Detect which cell encompasses the target text, then output its [x, y] center coordinate. 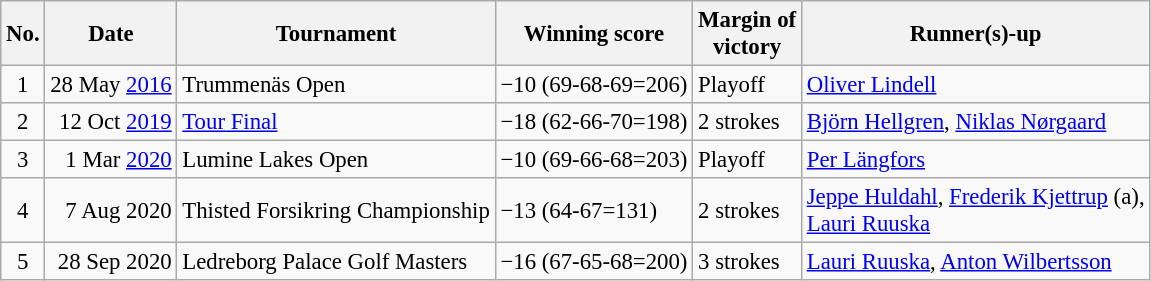
Margin ofvictory [748, 34]
1 Mar 2020 [111, 160]
Thisted Forsikring Championship [336, 210]
5 [23, 262]
Björn Hellgren, Niklas Nørgaard [975, 122]
−10 (69-68-69=206) [594, 85]
−16 (67-65-68=200) [594, 262]
−10 (69-66-68=203) [594, 160]
Jeppe Huldahl, Frederik Kjettrup (a), Lauri Ruuska [975, 210]
Per Längfors [975, 160]
Date [111, 34]
4 [23, 210]
28 May 2016 [111, 85]
Tournament [336, 34]
Lauri Ruuska, Anton Wilbertsson [975, 262]
2 [23, 122]
Oliver Lindell [975, 85]
−18 (62-66-70=198) [594, 122]
Trummenäs Open [336, 85]
Winning score [594, 34]
No. [23, 34]
−13 (64-67=131) [594, 210]
3 strokes [748, 262]
Tour Final [336, 122]
Lumine Lakes Open [336, 160]
Runner(s)-up [975, 34]
7 Aug 2020 [111, 210]
28 Sep 2020 [111, 262]
3 [23, 160]
12 Oct 2019 [111, 122]
1 [23, 85]
Ledreborg Palace Golf Masters [336, 262]
